Detect which cell encompasses the target text, then output its (X, Y) center coordinate. 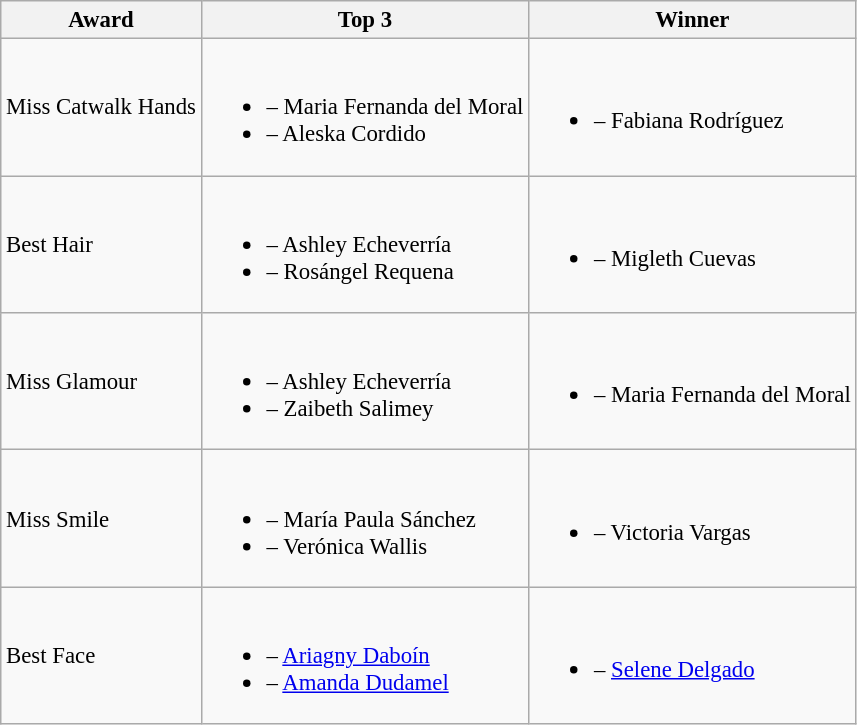
Winner (692, 20)
Miss Smile (101, 518)
– Ashley Echeverría – Rosángel Requena (364, 244)
Miss Catwalk Hands (101, 108)
– Migleth Cuevas (692, 244)
– Fabiana Rodríguez (692, 108)
– Victoria Vargas (692, 518)
Miss Glamour (101, 382)
– Maria Fernanda del Moral – Aleska Cordido (364, 108)
Award (101, 20)
– Maria Fernanda del Moral (692, 382)
– Selene Delgado (692, 656)
– María Paula Sánchez – Verónica Wallis (364, 518)
– Ashley Echeverría – Zaibeth Salimey (364, 382)
Top 3 (364, 20)
– Ariagny Daboín – Amanda Dudamel (364, 656)
Best Face (101, 656)
Best Hair (101, 244)
